Capture the cell that displays the provided text and extract its [x, y] central coordinate. 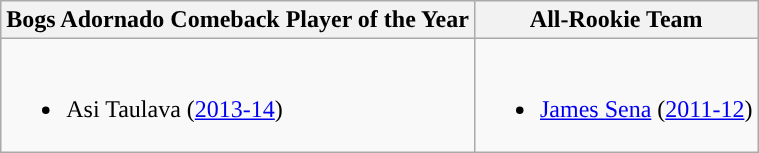
Asi Taulava (2013-14) [238, 96]
James Sena (2011-12) [616, 96]
Bogs Adornado Comeback Player of the Year [238, 20]
All-Rookie Team [616, 20]
